For the text-containing cell, return its midpoint in [x, y] coordinate format. 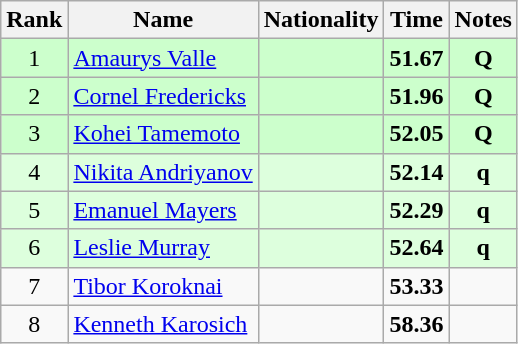
Nikita Andriyanov [163, 172]
Kenneth Karosich [163, 324]
3 [34, 134]
52.05 [416, 134]
1 [34, 58]
Emanuel Mayers [163, 210]
Notes [483, 20]
58.36 [416, 324]
Time [416, 20]
52.14 [416, 172]
52.64 [416, 248]
5 [34, 210]
51.67 [416, 58]
Tibor Koroknai [163, 286]
8 [34, 324]
Amaurys Valle [163, 58]
53.33 [416, 286]
Name [163, 20]
51.96 [416, 96]
4 [34, 172]
Rank [34, 20]
7 [34, 286]
6 [34, 248]
52.29 [416, 210]
2 [34, 96]
Leslie Murray [163, 248]
Nationality [321, 20]
Kohei Tamemoto [163, 134]
Cornel Fredericks [163, 96]
